Return [X, Y] of the center of cell containing provided text 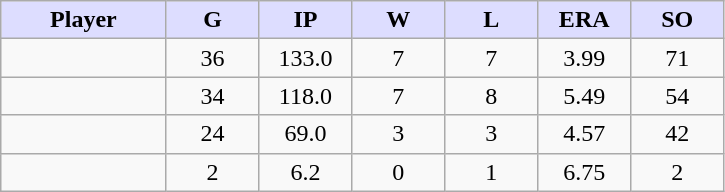
6.75 [584, 172]
42 [678, 134]
5.49 [584, 96]
4.57 [584, 134]
0 [398, 172]
Player [84, 20]
W [398, 20]
ERA [584, 20]
118.0 [306, 96]
54 [678, 96]
SO [678, 20]
133.0 [306, 58]
3.99 [584, 58]
G [212, 20]
L [492, 20]
69.0 [306, 134]
34 [212, 96]
6.2 [306, 172]
8 [492, 96]
1 [492, 172]
IP [306, 20]
36 [212, 58]
71 [678, 58]
24 [212, 134]
